Extract the [x, y] coordinate from the center of the cell holding the provided text.  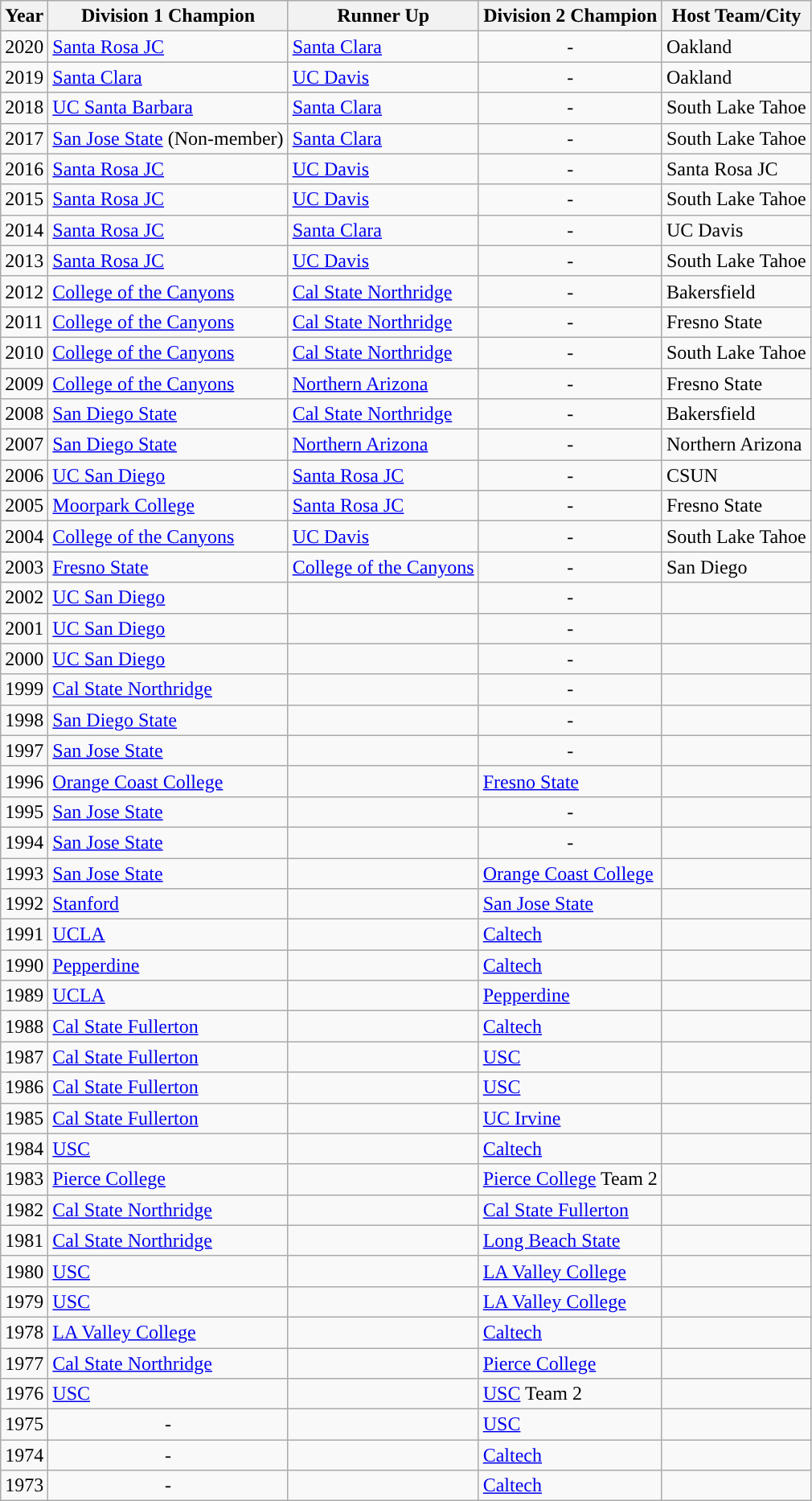
1984 [24, 1149]
1993 [24, 873]
2001 [24, 628]
1975 [24, 1425]
1985 [24, 1118]
1982 [24, 1210]
San Diego [736, 567]
2017 [24, 138]
UC Santa Barbara [168, 108]
1995 [24, 812]
1983 [24, 1179]
2004 [24, 537]
2020 [24, 47]
2006 [24, 475]
CSUN [736, 475]
1990 [24, 965]
2019 [24, 77]
1991 [24, 935]
USC Team 2 [570, 1394]
1997 [24, 750]
1988 [24, 1026]
1980 [24, 1271]
2000 [24, 659]
2008 [24, 414]
1996 [24, 781]
Division 2 Champion [570, 16]
Runner Up [383, 16]
1992 [24, 904]
1978 [24, 1332]
Host Team/City [736, 16]
1986 [24, 1088]
1979 [24, 1302]
2010 [24, 352]
2002 [24, 598]
1974 [24, 1455]
1998 [24, 720]
Long Beach State [570, 1240]
1994 [24, 842]
2015 [24, 199]
1989 [24, 996]
1981 [24, 1240]
Moorpark College [168, 506]
2012 [24, 291]
2003 [24, 567]
1973 [24, 1486]
San Jose State (Non-member) [168, 138]
1976 [24, 1394]
Division 1 Champion [168, 16]
1999 [24, 689]
2009 [24, 384]
1987 [24, 1057]
2005 [24, 506]
2013 [24, 261]
Pierce College Team 2 [570, 1179]
2011 [24, 322]
1977 [24, 1363]
2007 [24, 445]
Year [24, 16]
2014 [24, 230]
2018 [24, 108]
Stanford [168, 904]
UC Irvine [570, 1118]
2016 [24, 169]
